Output the (X, Y) coordinate of the center of the cell containing the given text.  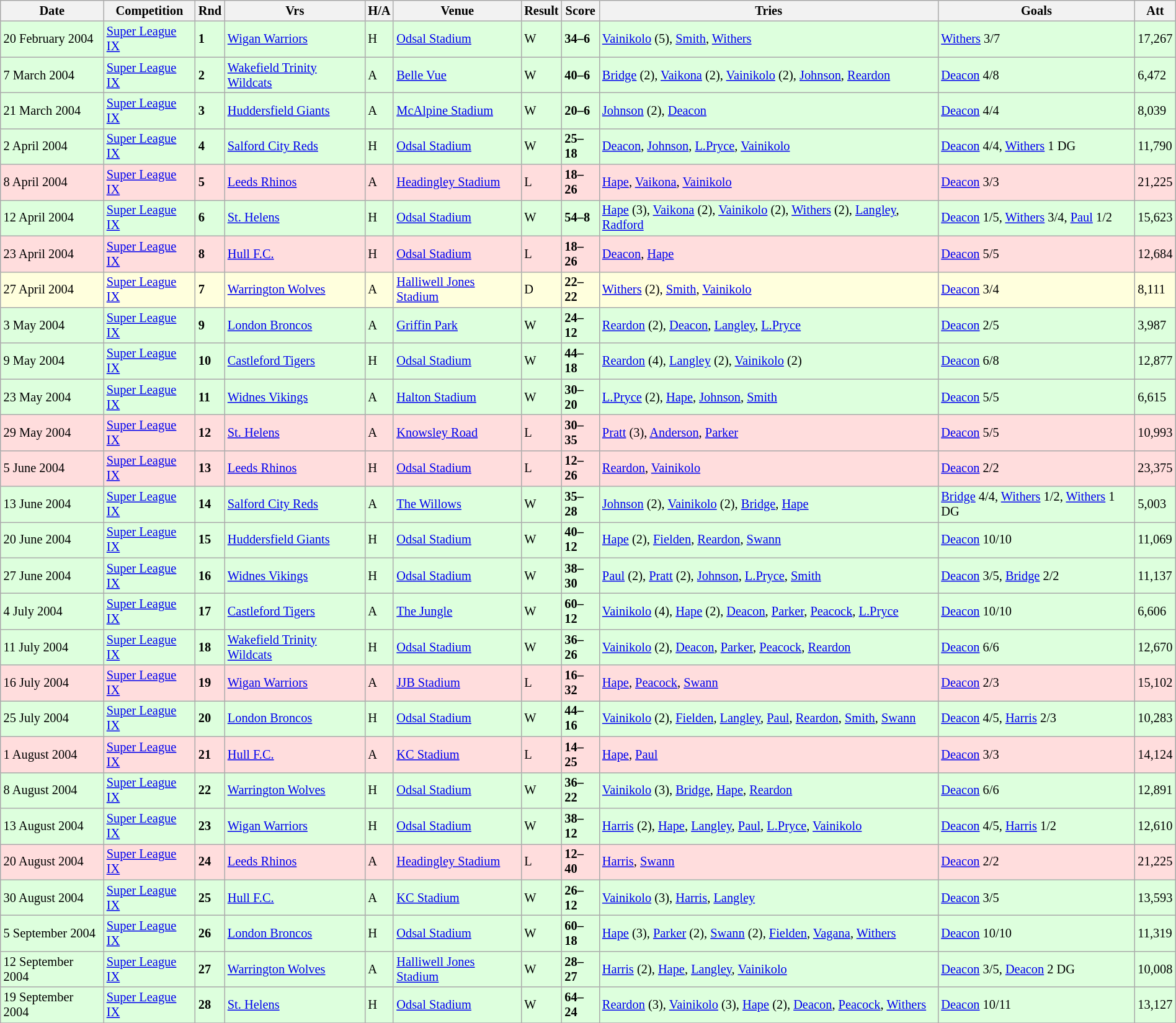
Reardon (4), Langley (2), Vainikolo (2) (768, 361)
13,593 (1155, 898)
JJB Stadium (457, 683)
6,606 (1155, 611)
38–12 (581, 826)
Pratt (3), Anderson, Parker (768, 432)
23 April 2004 (52, 254)
7 March 2004 (52, 75)
9 (210, 325)
12–26 (581, 468)
27 (210, 969)
Vainikolo (3), Harris, Langley (768, 898)
12,684 (1155, 254)
D (541, 290)
44–16 (581, 718)
54–8 (581, 218)
25 July 2004 (52, 718)
3,987 (1155, 325)
34–6 (581, 39)
1 August 2004 (52, 754)
Bridge 4/4, Withers 1/2, Withers 1 DG (1036, 504)
Reardon (2), Deacon, Langley, L.Pryce (768, 325)
15,623 (1155, 218)
60–18 (581, 933)
Harris (2), Hape, Langley, Vainikolo (768, 969)
McAlpine Stadium (457, 110)
4 July 2004 (52, 611)
20 February 2004 (52, 39)
Bridge (2), Vaikona (2), Vainikolo (2), Johnson, Reardon (768, 75)
23 (210, 826)
28–27 (581, 969)
11 (210, 397)
Deacon 4/5, Harris 1/2 (1036, 826)
23 May 2004 (52, 397)
Deacon 2/5 (1036, 325)
5 (210, 182)
Deacon, Hape (768, 254)
8 April 2004 (52, 182)
10 (210, 361)
Competition (149, 11)
13,127 (1155, 1005)
12,610 (1155, 826)
10,008 (1155, 969)
Vainikolo (4), Hape (2), Deacon, Parker, Peacock, L.Pryce (768, 611)
35–28 (581, 504)
24–12 (581, 325)
Deacon 4/8 (1036, 75)
Withers 3/7 (1036, 39)
Goals (1036, 11)
5,003 (1155, 504)
13 August 2004 (52, 826)
13 (210, 468)
Deacon 4/5, Harris 2/3 (1036, 718)
21 March 2004 (52, 110)
Deacon 3/5 (1036, 898)
19 September 2004 (52, 1005)
Hape (2), Fielden, Reardon, Swann (768, 540)
Deacon 2/3 (1036, 683)
8 August 2004 (52, 790)
16 (210, 576)
Withers (2), Smith, Vainikolo (768, 290)
Result (541, 11)
11,069 (1155, 540)
Reardon, Vainikolo (768, 468)
6,472 (1155, 75)
Reardon (3), Vainikolo (3), Hape (2), Deacon, Peacock, Withers (768, 1005)
22–22 (581, 290)
L.Pryce (2), Hape, Johnson, Smith (768, 397)
10,283 (1155, 718)
12 April 2004 (52, 218)
H/A (380, 11)
21 (210, 754)
40–6 (581, 75)
12,891 (1155, 790)
Knowsley Road (457, 432)
Hape (3), Parker (2), Swann (2), Fielden, Vagana, Withers (768, 933)
27 April 2004 (52, 290)
Att (1155, 11)
30–20 (581, 397)
15 (210, 540)
16 July 2004 (52, 683)
Score (581, 11)
Deacon 10/11 (1036, 1005)
26–12 (581, 898)
20 August 2004 (52, 862)
28 (210, 1005)
10,993 (1155, 432)
The Willows (457, 504)
Deacon 3/5, Deacon 2 DG (1036, 969)
60–12 (581, 611)
23,375 (1155, 468)
8,111 (1155, 290)
Deacon 4/4, Withers 1 DG (1036, 146)
Rnd (210, 11)
5 June 2004 (52, 468)
Deacon 4/4 (1036, 110)
38–30 (581, 576)
30 August 2004 (52, 898)
Harris (2), Hape, Langley, Paul, L.Pryce, Vainikolo (768, 826)
Deacon 6/8 (1036, 361)
27 June 2004 (52, 576)
Date (52, 11)
Belle Vue (457, 75)
Hape, Vaikona, Vainikolo (768, 182)
Vainikolo (3), Bridge, Hape, Reardon (768, 790)
5 September 2004 (52, 933)
Johnson (2), Vainikolo (2), Bridge, Hape (768, 504)
1 (210, 39)
Paul (2), Pratt (2), Johnson, L.Pryce, Smith (768, 576)
11,137 (1155, 576)
Tries (768, 11)
Hape, Paul (768, 754)
11,319 (1155, 933)
14 (210, 504)
Johnson (2), Deacon (768, 110)
17,267 (1155, 39)
29 May 2004 (52, 432)
Halton Stadium (457, 397)
4 (210, 146)
Vainikolo (5), Smith, Withers (768, 39)
18 (210, 647)
12–40 (581, 862)
20 June 2004 (52, 540)
15,102 (1155, 683)
12 September 2004 (52, 969)
36–26 (581, 647)
40–12 (581, 540)
25–18 (581, 146)
14,124 (1155, 754)
44–18 (581, 361)
Venue (457, 11)
6 (210, 218)
Hape, Peacock, Swann (768, 683)
20 (210, 718)
30–35 (581, 432)
Harris, Swann (768, 862)
11,790 (1155, 146)
Vainikolo (2), Deacon, Parker, Peacock, Reardon (768, 647)
8,039 (1155, 110)
Vrs (295, 11)
25 (210, 898)
6,615 (1155, 397)
7 (210, 290)
14–25 (581, 754)
64–24 (581, 1005)
Hape (3), Vaikona (2), Vainikolo (2), Withers (2), Langley, Radford (768, 218)
Griffin Park (457, 325)
Deacon 1/5, Withers 3/4, Paul 1/2 (1036, 218)
20–6 (581, 110)
26 (210, 933)
3 (210, 110)
3 May 2004 (52, 325)
Vainikolo (2), Fielden, Langley, Paul, Reardon, Smith, Swann (768, 718)
2 (210, 75)
8 (210, 254)
12,877 (1155, 361)
Deacon 3/5, Bridge 2/2 (1036, 576)
11 July 2004 (52, 647)
16–32 (581, 683)
17 (210, 611)
13 June 2004 (52, 504)
2 April 2004 (52, 146)
12 (210, 432)
19 (210, 683)
36–22 (581, 790)
Deacon, Johnson, L.Pryce, Vainikolo (768, 146)
The Jungle (457, 611)
Deacon 3/4 (1036, 290)
24 (210, 862)
22 (210, 790)
9 May 2004 (52, 361)
12,670 (1155, 647)
